Extract the [X, Y] coordinate from the center of the cell holding the provided text.  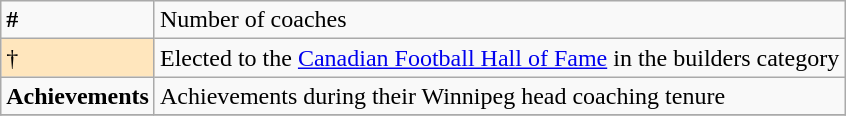
# [78, 20]
Achievements during their Winnipeg head coaching tenure [499, 96]
Achievements [78, 96]
† [78, 58]
Number of coaches [499, 20]
Elected to the Canadian Football Hall of Fame in the builders category [499, 58]
